Provide the [X, Y] coordinate of the cell's center where the given text is located.  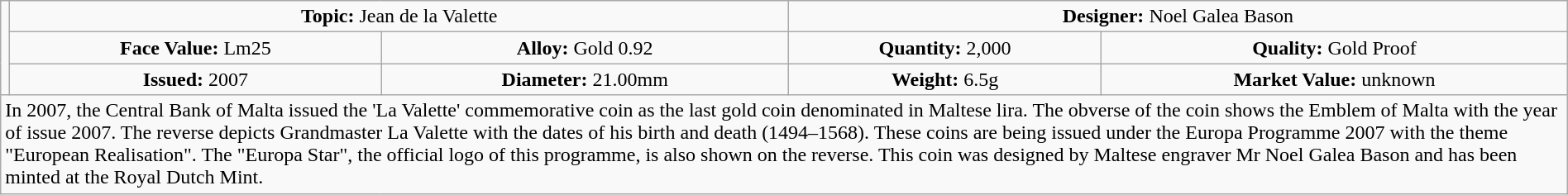
Quantity: 2,000 [944, 48]
Market Value: unknown [1335, 79]
Quality: Gold Proof [1335, 48]
Weight: 6.5g [944, 79]
Topic: Jean de la Valette [399, 17]
Issued: 2007 [195, 79]
Alloy: Gold 0.92 [586, 48]
Diameter: 21.00mm [586, 79]
Designer: Noel Galea Bason [1178, 17]
Face Value: Lm25 [195, 48]
